Extract the (X, Y) coordinate from the center of the cell holding the provided text.  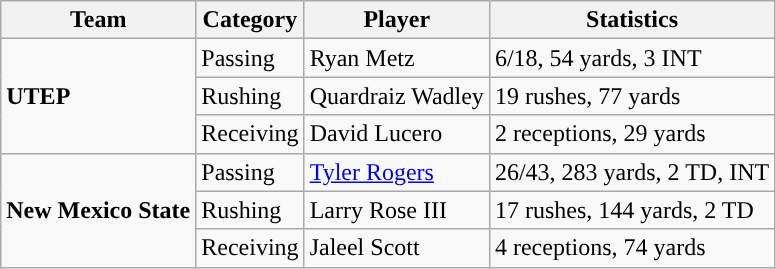
Ryan Metz (396, 58)
Larry Rose III (396, 210)
19 rushes, 77 yards (632, 96)
Player (396, 20)
4 receptions, 74 yards (632, 248)
New Mexico State (98, 210)
Quardraiz Wadley (396, 96)
26/43, 283 yards, 2 TD, INT (632, 172)
Tyler Rogers (396, 172)
Statistics (632, 20)
2 receptions, 29 yards (632, 134)
Category (250, 20)
Jaleel Scott (396, 248)
Team (98, 20)
6/18, 54 yards, 3 INT (632, 58)
David Lucero (396, 134)
17 rushes, 144 yards, 2 TD (632, 210)
UTEP (98, 96)
